Pinpoint the cell where the given text exists, returning its (x, y) midpoint coordinate. 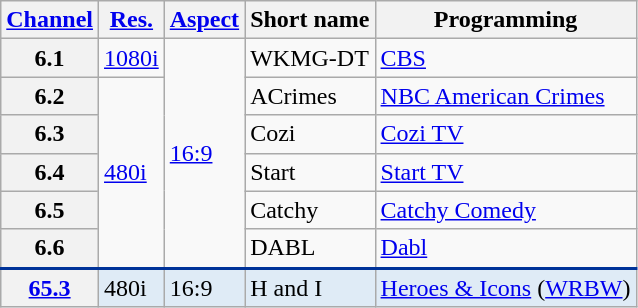
NBC American Crimes (506, 96)
Short name (310, 20)
Catchy Comedy (506, 210)
6.3 (50, 134)
Res. (132, 20)
Start TV (506, 172)
Cozi (310, 134)
Aspect (204, 20)
Cozi TV (506, 134)
Catchy (310, 210)
1080i (132, 58)
H and I (310, 288)
ACrimes (310, 96)
6.1 (50, 58)
6.2 (50, 96)
DABL (310, 248)
Channel (50, 20)
6.6 (50, 248)
6.4 (50, 172)
CBS (506, 58)
Dabl (506, 248)
Heroes & Icons (WRBW) (506, 288)
WKMG-DT (310, 58)
6.5 (50, 210)
Programming (506, 20)
65.3 (50, 288)
Start (310, 172)
